Capture the cell that displays the provided text and extract its [X, Y] central coordinate. 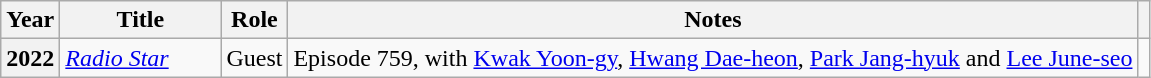
Radio Star [140, 58]
Notes [713, 20]
Guest [254, 58]
2022 [30, 58]
Episode 759, with Kwak Yoon-gy, Hwang Dae-heon, Park Jang-hyuk and Lee June-seo [713, 58]
Year [30, 20]
Role [254, 20]
Title [140, 20]
